Scan for the cell matching the given text and deliver its [X, Y] coordinate at center. 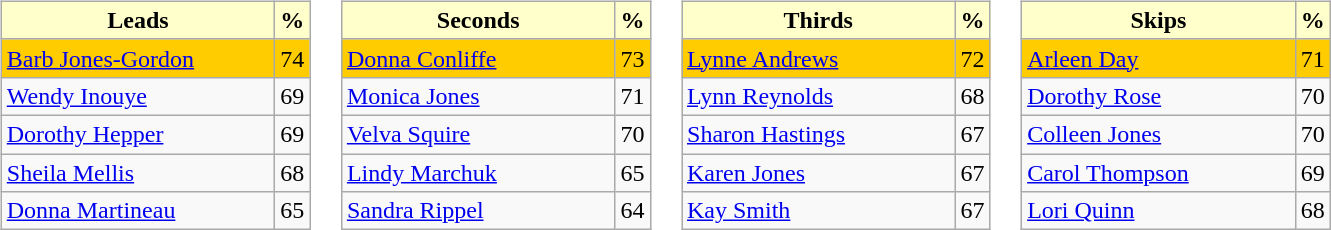
Lynne Andrews [819, 58]
Skips [1159, 20]
74 [292, 58]
Donna Conliffe [478, 58]
Leads [138, 20]
64 [632, 211]
Dorothy Rose [1159, 96]
Sharon Hastings [819, 134]
Colleen Jones [1159, 134]
Barb Jones-Gordon [138, 58]
Donna Martineau [138, 211]
Sandra Rippel [478, 211]
Carol Thompson [1159, 173]
73 [632, 58]
Arleen Day [1159, 58]
Lynn Reynolds [819, 96]
Velva Squire [478, 134]
Monica Jones [478, 96]
Lindy Marchuk [478, 173]
Lori Quinn [1159, 211]
Dorothy Hepper [138, 134]
Kay Smith [819, 211]
Thirds [819, 20]
Sheila Mellis [138, 173]
72 [972, 58]
Wendy Inouye [138, 96]
Seconds [478, 20]
Karen Jones [819, 173]
